Locate the cell with the specified text and output its (x, y) center coordinate. 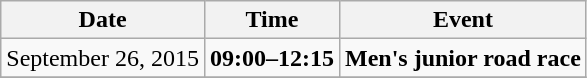
Men's junior road race (462, 58)
September 26, 2015 (103, 58)
Event (462, 20)
Date (103, 20)
Time (272, 20)
09:00–12:15 (272, 58)
